Output the [x, y] coordinate of the center of the cell containing the given text.  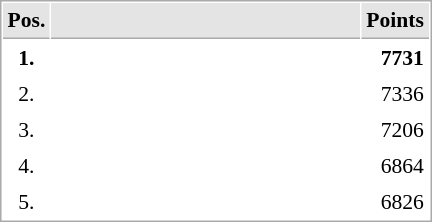
5. [26, 201]
6864 [396, 165]
7731 [396, 57]
1. [26, 57]
4. [26, 165]
7336 [396, 93]
Points [396, 21]
2. [26, 93]
Pos. [26, 21]
6826 [396, 201]
7206 [396, 129]
3. [26, 129]
